Search for the cell housing the specified text and yield its [x, y] center coordinate. 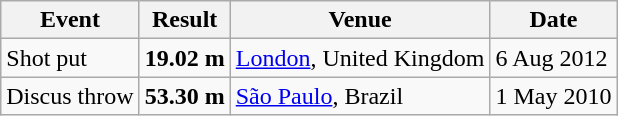
Venue [360, 20]
London, United Kingdom [360, 58]
São Paulo, Brazil [360, 96]
Date [554, 20]
53.30 m [184, 96]
Event [70, 20]
1 May 2010 [554, 96]
Shot put [70, 58]
19.02 m [184, 58]
Discus throw [70, 96]
Result [184, 20]
6 Aug 2012 [554, 58]
